Pinpoint the cell where the given text exists, returning its (X, Y) midpoint coordinate. 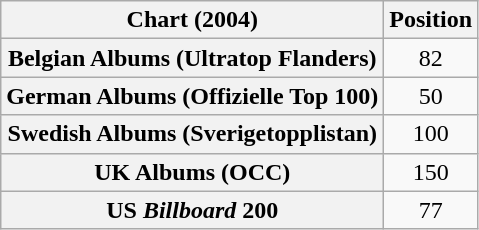
US Billboard 200 (192, 210)
Swedish Albums (Sverigetopplistan) (192, 134)
82 (431, 58)
Belgian Albums (Ultratop Flanders) (192, 58)
150 (431, 172)
UK Albums (OCC) (192, 172)
Chart (2004) (192, 20)
100 (431, 134)
50 (431, 96)
German Albums (Offizielle Top 100) (192, 96)
Position (431, 20)
77 (431, 210)
